Search for the cell housing the specified text and yield its (x, y) center coordinate. 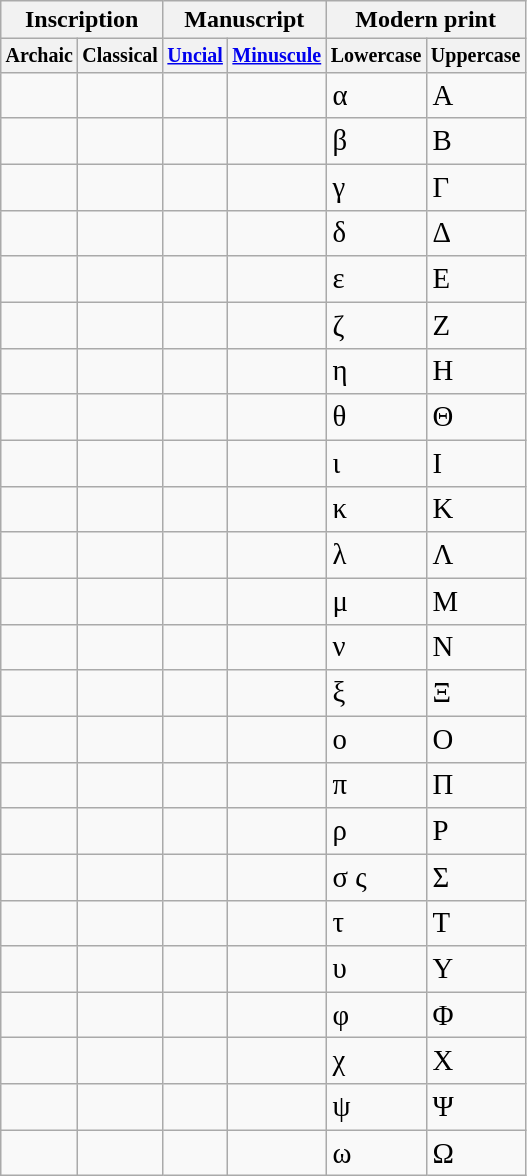
Σ (476, 877)
Ε (476, 279)
Classical (120, 56)
Ι (476, 463)
Ω (476, 1153)
Ξ (476, 693)
Μ (476, 601)
γ (376, 187)
χ (376, 1061)
Inscription (82, 20)
ξ (376, 693)
Φ (476, 1015)
Ν (476, 647)
Ψ (476, 1107)
Η (476, 371)
Uppercase (476, 56)
ω (376, 1153)
ο (376, 739)
ρ (376, 831)
φ (376, 1015)
Υ (476, 969)
ζ (376, 325)
α (376, 95)
ψ (376, 1107)
Τ (476, 923)
τ (376, 923)
Λ (476, 555)
Ζ (476, 325)
Ρ (476, 831)
Β (476, 141)
Manuscript (244, 20)
Modern print (426, 20)
Lowercase (376, 56)
θ (376, 417)
Ο (476, 739)
Π (476, 785)
Uncial (196, 56)
η (376, 371)
λ (376, 555)
μ (376, 601)
σ ς (376, 877)
ι (376, 463)
Archaic (40, 56)
κ (376, 509)
υ (376, 969)
Α (476, 95)
Δ (476, 233)
ν (376, 647)
Χ (476, 1061)
ε (376, 279)
Θ (476, 417)
Κ (476, 509)
Minuscule (277, 56)
β (376, 141)
π (376, 785)
δ (376, 233)
Γ (476, 187)
